Detect which cell encompasses the target text, then output its [x, y] center coordinate. 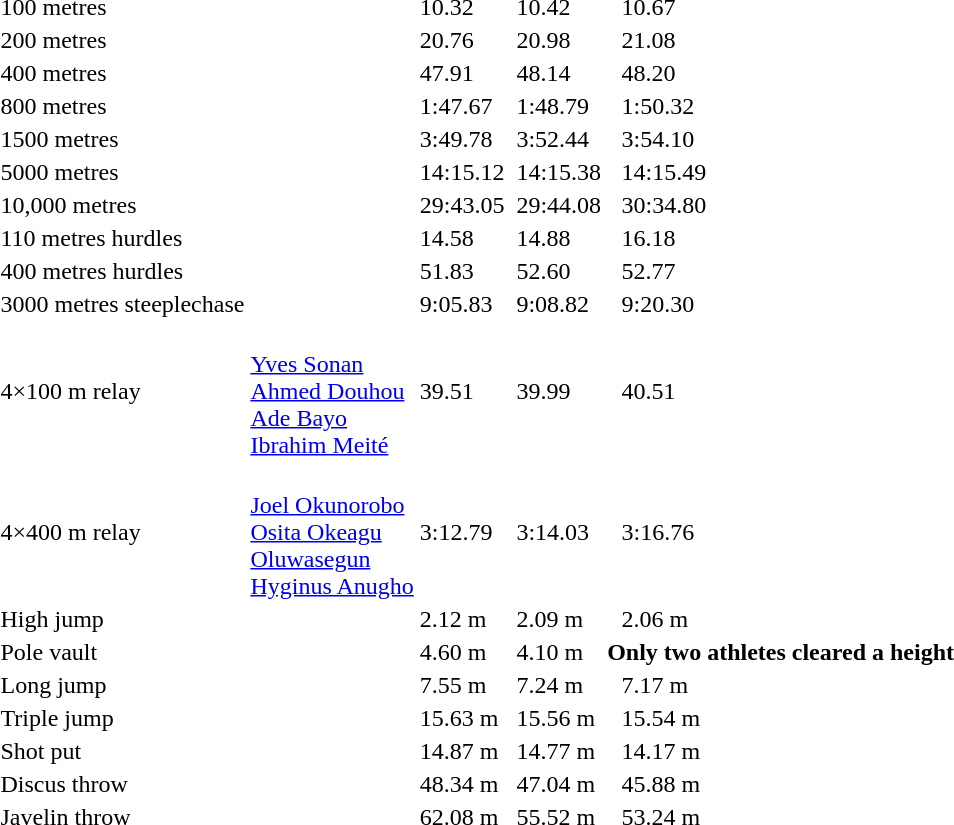
9:05.83 [462, 304]
14.88 [559, 238]
3:49.78 [462, 139]
14:15.38 [559, 172]
29:43.05 [462, 205]
15.56 m [559, 718]
29:44.08 [559, 205]
3:12.79 [462, 532]
1:47.67 [462, 106]
3:14.03 [559, 532]
7.24 m [559, 685]
47.04 m [559, 784]
47.91 [462, 73]
39.99 [559, 391]
4.60 m [462, 652]
1:48.79 [559, 106]
2.09 m [559, 619]
4.10 m [559, 652]
20.76 [462, 40]
14.77 m [559, 751]
Yves SonanAhmed DouhouAde BayoIbrahim Meité [332, 391]
15.63 m [462, 718]
39.51 [462, 391]
2.12 m [462, 619]
51.83 [462, 271]
52.60 [559, 271]
14.87 m [462, 751]
9:08.82 [559, 304]
Joel OkunoroboOsita OkeaguOluwasegunHyginus Anugho [332, 532]
14:15.12 [462, 172]
48.34 m [462, 784]
3:52.44 [559, 139]
20.98 [559, 40]
14.58 [462, 238]
7.55 m [462, 685]
48.14 [559, 73]
